Provide the (x, y) coordinate of the cell's center where the given text is located.  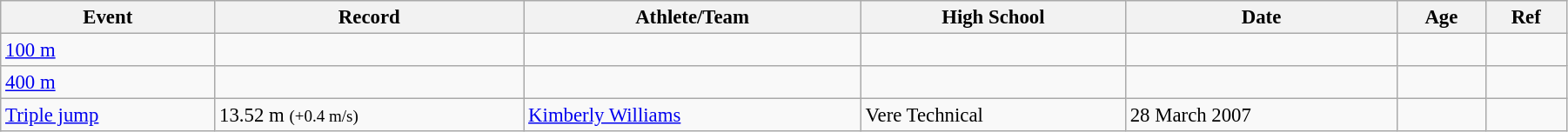
Vere Technical (993, 115)
Date (1261, 17)
400 m (108, 82)
Event (108, 17)
100 m (108, 50)
High School (993, 17)
13.52 m (+0.4 m/s) (369, 115)
Kimberly Williams (693, 115)
Age (1441, 17)
Athlete/Team (693, 17)
Triple jump (108, 115)
Record (369, 17)
Ref (1526, 17)
28 March 2007 (1261, 115)
